Return the [x, y] coordinate for the center point of the cell that contains the specified text.  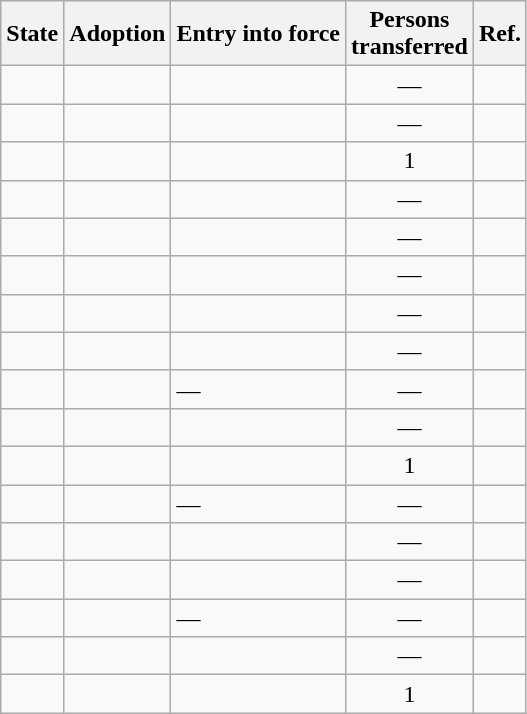
State [32, 34]
Entry into force [258, 34]
Ref. [500, 34]
Personstransferred [409, 34]
Adoption [118, 34]
